Find where the given text appears and provide that cell's center as (x, y) coordinate. 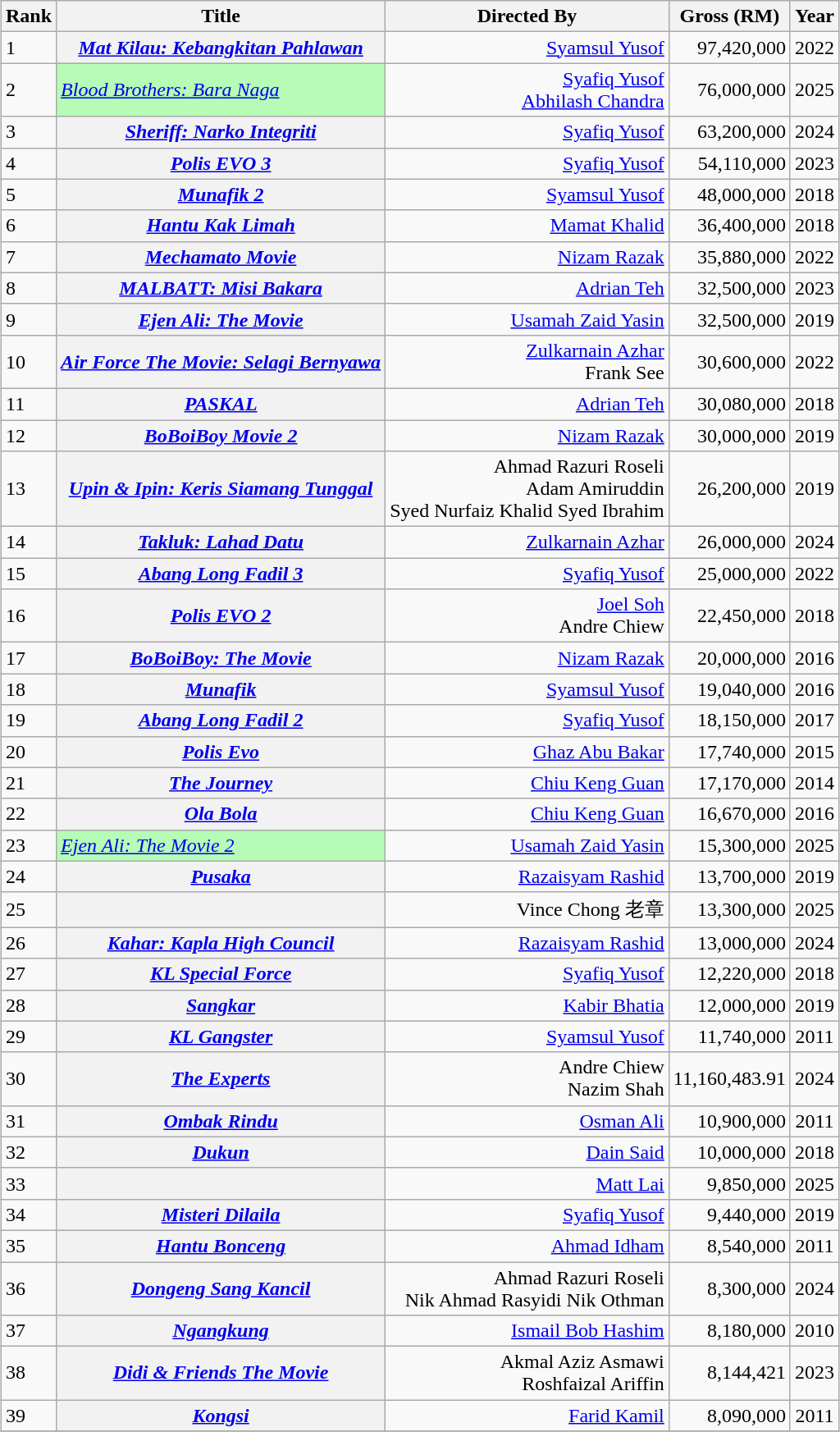
6 (28, 226)
30,600,000 (729, 361)
Syafiq YusofAbhilash Chandra (527, 90)
Blood Brothers: Bara Naga (221, 90)
PASKAL (221, 404)
Gross (RM) (729, 16)
2017 (814, 721)
Hantu Kak Limah (221, 226)
26,200,000 (729, 489)
26,000,000 (729, 542)
7 (28, 257)
Munafik (221, 689)
12,000,000 (729, 1005)
14 (28, 542)
Polis Evo (221, 752)
8,180,000 (729, 1331)
10,900,000 (729, 1121)
Dain Said (527, 1152)
22 (28, 814)
Ombak Rindu (221, 1121)
30 (28, 1078)
Ejen Ali: The Movie 2 (221, 845)
34 (28, 1215)
10 (28, 361)
Ngangkung (221, 1331)
8 (28, 288)
Mat Kilau: Kebangkitan Pahlawan (221, 48)
Ahmad Idham (527, 1246)
35 (28, 1246)
36 (28, 1288)
27 (28, 974)
29 (28, 1036)
Mamat Khalid (527, 226)
MALBATT: Misi Bakara (221, 288)
Andre ChiewNazim Shah (527, 1078)
37 (28, 1331)
Ejen Ali: The Movie (221, 319)
26 (28, 943)
25 (28, 909)
Ghaz Abu Bakar (527, 752)
18,150,000 (729, 721)
Zulkarnain Azhar (527, 542)
23 (28, 845)
KL Gangster (221, 1036)
20,000,000 (729, 658)
Didi & Friends The Movie (221, 1374)
30,080,000 (729, 404)
Zulkarnain AzharFrank See (527, 361)
Polis EVO 3 (221, 163)
28 (28, 1005)
Kahar: Kapla High Council (221, 943)
Vince Chong 老章 (527, 909)
39 (28, 1416)
20 (28, 752)
22,450,000 (729, 615)
3 (28, 132)
11 (28, 404)
Sangkar (221, 1005)
13,700,000 (729, 876)
Abang Long Fadil 2 (221, 721)
Title (221, 16)
Munafik 2 (221, 194)
Upin & Ipin: Keris Siamang Tunggal (221, 489)
Ahmad Razuri RoseliAdam AmiruddinSyed Nurfaiz Khalid Syed Ibrahim (527, 489)
The Experts (221, 1078)
BoBoiBoy: The Movie (221, 658)
Osman Ali (527, 1121)
Air Force The Movie: Selagi Bernyawa (221, 361)
10,000,000 (729, 1152)
5 (28, 194)
Ola Bola (221, 814)
54,110,000 (729, 163)
12,220,000 (729, 974)
16,670,000 (729, 814)
Ismail Bob Hashim (527, 1331)
13 (28, 489)
Directed By (527, 16)
2 (28, 90)
8,090,000 (729, 1416)
KL Special Force (221, 974)
Takluk: Lahad Datu (221, 542)
Dukun (221, 1152)
17,740,000 (729, 752)
Akmal Aziz AsmawiRoshfaizal Ariffin (527, 1374)
12 (28, 436)
15,300,000 (729, 845)
24 (28, 876)
Matt Lai (527, 1183)
11,740,000 (729, 1036)
Joel SohAndre Chiew (527, 615)
Year (814, 16)
Abang Long Fadil 3 (221, 574)
19 (28, 721)
Sheriff: Narko Integriti (221, 132)
13,300,000 (729, 909)
15 (28, 574)
76,000,000 (729, 90)
2015 (814, 752)
9,440,000 (729, 1215)
31 (28, 1121)
Rank (28, 16)
Misteri Dilaila (221, 1215)
2014 (814, 783)
48,000,000 (729, 194)
2010 (814, 1331)
4 (28, 163)
Hantu Bonceng (221, 1246)
8,540,000 (729, 1246)
32 (28, 1152)
8,300,000 (729, 1288)
21 (28, 783)
Kabir Bhatia (527, 1005)
1 (28, 48)
9,850,000 (729, 1183)
17 (28, 658)
The Journey (221, 783)
Dongeng Sang Kancil (221, 1288)
35,880,000 (729, 257)
63,200,000 (729, 132)
BoBoiBoy Movie 2 (221, 436)
13,000,000 (729, 943)
17,170,000 (729, 783)
Kongsi (221, 1416)
30,000,000 (729, 436)
Polis EVO 2 (221, 615)
18 (28, 689)
Mechamato Movie (221, 257)
36,400,000 (729, 226)
11,160,483.91 (729, 1078)
Pusaka (221, 876)
25,000,000 (729, 574)
38 (28, 1374)
19,040,000 (729, 689)
Farid Kamil (527, 1416)
9 (28, 319)
33 (28, 1183)
97,420,000 (729, 48)
Ahmad Razuri RoseliNik Ahmad Rasyidi Nik Othman (527, 1288)
8,144,421 (729, 1374)
16 (28, 615)
